Find where the given text appears and provide that cell's center as (x, y) coordinate. 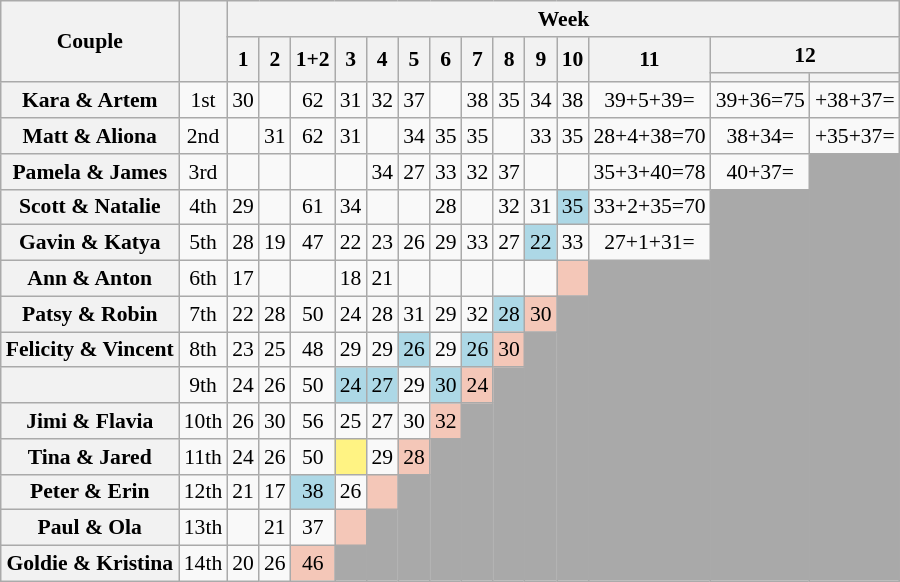
14th (204, 564)
13th (204, 528)
39+36=75 (760, 101)
Matt & Aliona (90, 136)
11th (204, 457)
Scott & Natalie (90, 207)
3rd (204, 172)
33+2+35=70 (649, 207)
Peter & Erin (90, 492)
2 (275, 60)
Ann & Anton (90, 279)
Gavin & Katya (90, 243)
Pamela & James (90, 172)
12th (204, 492)
5th (204, 243)
5 (414, 60)
39+5+39= (649, 101)
19 (275, 243)
56 (313, 421)
2nd (204, 136)
20 (243, 564)
+38+37= (855, 101)
10 (573, 60)
4th (204, 207)
Patsy & Robin (90, 314)
4 (382, 60)
7th (204, 314)
9th (204, 386)
35+3+40=78 (649, 172)
9 (541, 60)
1+2 (313, 60)
Week (563, 19)
Paul & Ola (90, 528)
Goldie & Kristina (90, 564)
28+4+38=70 (649, 136)
12 (806, 55)
8th (204, 350)
6 (446, 60)
48 (313, 350)
Couple (90, 42)
8 (509, 60)
40+37= (760, 172)
1st (204, 101)
+35+37= (855, 136)
10th (204, 421)
6th (204, 279)
3 (351, 60)
27+1+31= (649, 243)
Tina & Jared (90, 457)
18 (351, 279)
61 (313, 207)
47 (313, 243)
1 (243, 60)
46 (313, 564)
7 (478, 60)
38+34= (760, 136)
Felicity & Vincent (90, 350)
11 (649, 60)
Kara & Artem (90, 101)
Jimi & Flavia (90, 421)
